From the cell containing the given text, extract its center point as (X, Y) coordinate. 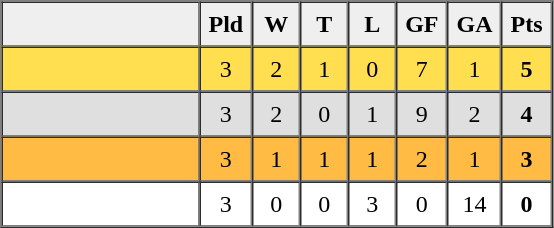
W (276, 24)
Pts (527, 24)
L (372, 24)
GA (475, 24)
GF (422, 24)
14 (475, 204)
9 (422, 114)
7 (422, 68)
4 (527, 114)
T (324, 24)
5 (527, 68)
Pld (226, 24)
